Detect which cell encompasses the target text, then output its [x, y] center coordinate. 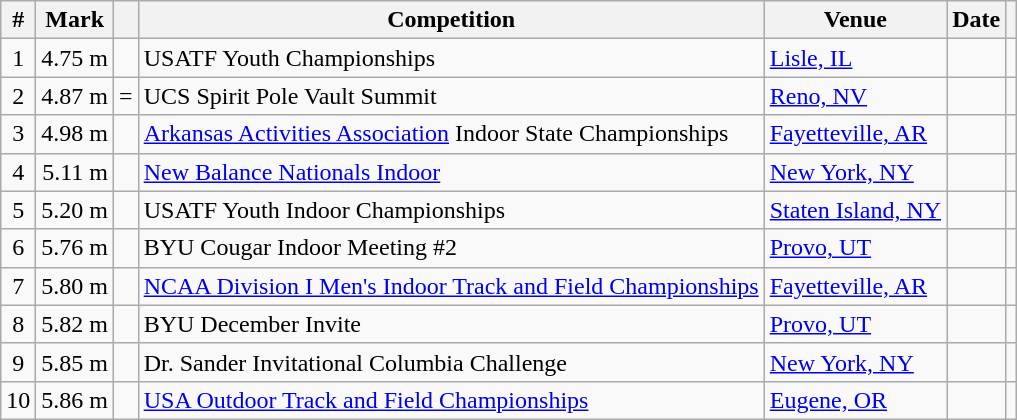
4.75 m [75, 58]
Lisle, IL [855, 58]
Dr. Sander Invitational Columbia Challenge [451, 362]
5.82 m [75, 324]
4.87 m [75, 96]
5.76 m [75, 248]
5.85 m [75, 362]
Competition [451, 20]
Arkansas Activities Association Indoor State Championships [451, 134]
Reno, NV [855, 96]
Mark [75, 20]
Date [976, 20]
1 [18, 58]
USATF Youth Indoor Championships [451, 210]
USATF Youth Championships [451, 58]
4 [18, 172]
5.80 m [75, 286]
9 [18, 362]
Eugene, OR [855, 400]
8 [18, 324]
6 [18, 248]
7 [18, 286]
BYU December Invite [451, 324]
5.11 m [75, 172]
NCAA Division I Men's Indoor Track and Field Championships [451, 286]
10 [18, 400]
4.98 m [75, 134]
= [126, 96]
USA Outdoor Track and Field Championships [451, 400]
2 [18, 96]
Staten Island, NY [855, 210]
UCS Spirit Pole Vault Summit [451, 96]
3 [18, 134]
BYU Cougar Indoor Meeting #2 [451, 248]
5.86 m [75, 400]
5 [18, 210]
5.20 m [75, 210]
Venue [855, 20]
New Balance Nationals Indoor [451, 172]
# [18, 20]
